For the text-containing cell, return its midpoint in [X, Y] coordinate format. 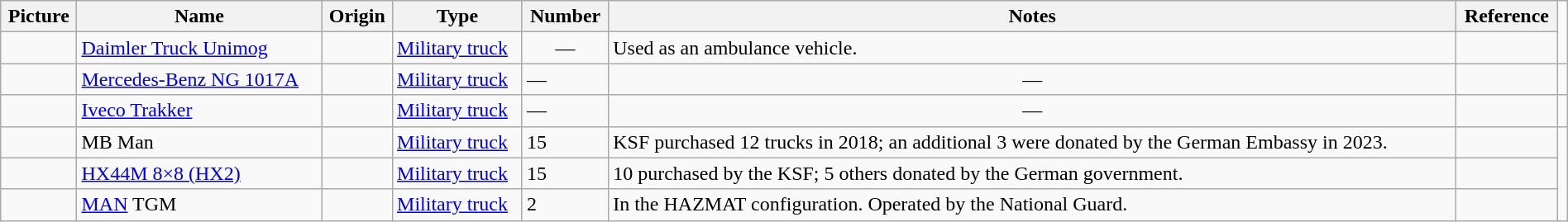
Name [199, 17]
Mercedes-Benz NG 1017A [199, 79]
10 purchased by the KSF; 5 others donated by the German government. [1032, 173]
Used as an ambulance vehicle. [1032, 48]
Daimler Truck Unimog [199, 48]
MB Man [199, 142]
Origin [357, 17]
Number [565, 17]
Reference [1507, 17]
KSF purchased 12 trucks in 2018; an additional 3 were donated by the German Embassy in 2023. [1032, 142]
Iveco Trakker [199, 111]
2 [565, 205]
Picture [39, 17]
MAN TGM [199, 205]
HX44M 8×8 (HX2) [199, 173]
In the HAZMAT configuration. Operated by the National Guard. [1032, 205]
Type [458, 17]
Notes [1032, 17]
